Identify which cell holds the provided text, then report its [X, Y] central coordinate. 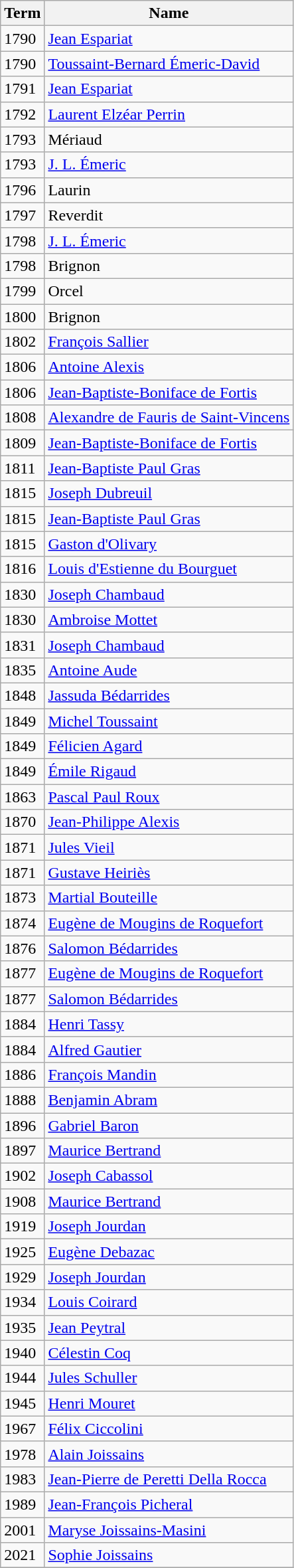
1888 [23, 1100]
Alfred Gautier [169, 1049]
Orcel [169, 291]
Joseph Dubreuil [169, 493]
1800 [23, 317]
Michel Toussaint [169, 721]
Name [169, 13]
Reverdit [169, 215]
Alain Joissains [169, 1454]
1797 [23, 215]
Célestin Coq [169, 1353]
Jean-Pierre de Peretti Della Rocca [169, 1479]
1896 [23, 1126]
1929 [23, 1277]
Jassuda Bédarrides [169, 695]
1908 [23, 1201]
1919 [23, 1227]
Jean Peytral [169, 1328]
Jules Schuller [169, 1378]
Joseph Cabassol [169, 1176]
Jean-François Picheral [169, 1504]
Mériaud [169, 139]
1863 [23, 797]
1897 [23, 1151]
1940 [23, 1353]
1945 [23, 1403]
François Sallier [169, 342]
Term [23, 13]
Félicien Agard [169, 746]
Toussaint-Bernard Émeric-David [169, 64]
Gustave Heiriès [169, 873]
1874 [23, 923]
Antoine Alexis [169, 367]
1934 [23, 1302]
Benjamin Abram [169, 1100]
1791 [23, 89]
1935 [23, 1328]
Pascal Paul Roux [169, 797]
Émile Rigaud [169, 772]
Maryse Joissains-Masini [169, 1529]
1886 [23, 1075]
1902 [23, 1176]
Jean-Philippe Alexis [169, 822]
Laurent Elzéar Perrin [169, 114]
Antoine Aude [169, 670]
1811 [23, 468]
Gaston d'Olivary [169, 544]
1989 [23, 1504]
1944 [23, 1378]
1848 [23, 695]
Louis d'Estienne du Bourguet [169, 569]
2001 [23, 1529]
Laurin [169, 190]
1831 [23, 645]
Jules Vieil [169, 847]
Félix Ciccolini [169, 1429]
1792 [23, 114]
1978 [23, 1454]
1796 [23, 190]
1876 [23, 948]
Alexandre de Fauris de Saint-Vincens [169, 418]
Eugène Debazac [169, 1252]
1799 [23, 291]
1870 [23, 822]
Louis Coirard [169, 1302]
Henri Mouret [169, 1403]
1835 [23, 670]
Ambroise Mottet [169, 620]
Sophie Joissains [169, 1555]
1983 [23, 1479]
Gabriel Baron [169, 1126]
François Mandin [169, 1075]
1802 [23, 342]
1925 [23, 1252]
1873 [23, 898]
Martial Bouteille [169, 898]
Henri Tassy [169, 1024]
1809 [23, 443]
1808 [23, 418]
1967 [23, 1429]
2021 [23, 1555]
1816 [23, 569]
